Provide the (X, Y) coordinate of the cell's center where the given text is located.  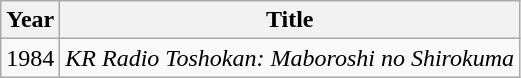
Year (30, 20)
KR Radio Toshokan: Maboroshi no Shirokuma (290, 58)
Title (290, 20)
1984 (30, 58)
